For the text-containing cell, return its midpoint in [x, y] coordinate format. 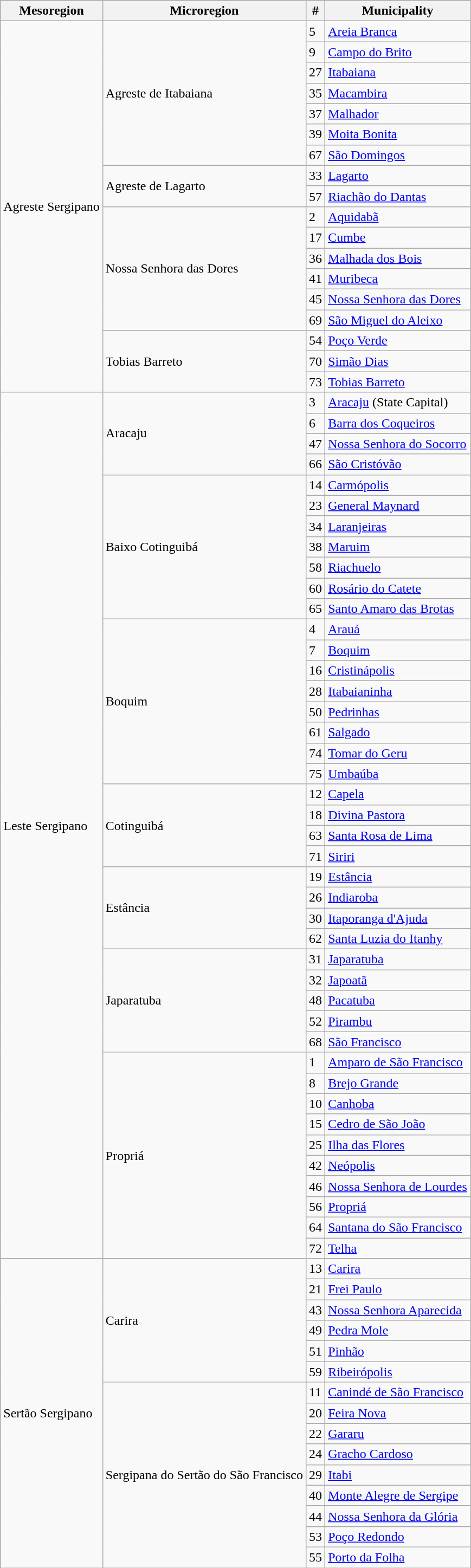
47 [315, 444]
Japoatã [398, 980]
São Cristóvão [398, 464]
Aracaju (State Capital) [398, 403]
9 [315, 52]
Amparo de São Francisco [398, 1062]
Cedro de São João [398, 1124]
Riachuelo [398, 567]
Itabaiana [398, 73]
Nossa Senhora da Glória [398, 1516]
Poço Verde [398, 341]
16 [315, 671]
Santa Luzia do Itanhy [398, 939]
26 [315, 897]
25 [315, 1145]
Itabi [398, 1475]
68 [315, 1042]
Tomar do Geru [398, 753]
8 [315, 1083]
13 [315, 1269]
36 [315, 258]
Cotinguibá [204, 825]
Riachão do Dantas [398, 196]
Pedra Mole [398, 1331]
32 [315, 980]
57 [315, 196]
33 [315, 176]
28 [315, 691]
27 [315, 73]
Monte Alegre de Sergipe [398, 1495]
59 [315, 1372]
54 [315, 341]
Gracho Cardoso [398, 1454]
Agreste Sergipano [52, 207]
Itaporanga d'Ajuda [398, 918]
62 [315, 939]
38 [315, 547]
Moita Bonita [398, 134]
31 [315, 960]
55 [315, 1557]
Nossa Senhora de Lourdes [398, 1186]
Pinhão [398, 1351]
Santo Amaro das Brotas [398, 609]
Santa Rosa de Lima [398, 835]
24 [315, 1454]
Nossa Senhora do Socorro [398, 444]
21 [315, 1290]
Poço Redondo [398, 1537]
39 [315, 134]
30 [315, 918]
Feira Nova [398, 1413]
2 [315, 217]
12 [315, 794]
Cristinápolis [398, 671]
Canindé de São Francisco [398, 1392]
75 [315, 774]
51 [315, 1351]
15 [315, 1124]
11 [315, 1392]
34 [315, 526]
Agreste de Itabaiana [204, 93]
45 [315, 300]
43 [315, 1310]
Ribeirópolis [398, 1372]
Carmópolis [398, 485]
Pedrinhas [398, 712]
56 [315, 1207]
71 [315, 856]
23 [315, 506]
Laranjeiras [398, 526]
Municipality [398, 11]
64 [315, 1227]
53 [315, 1537]
40 [315, 1495]
Microregion [204, 11]
Malhador [398, 114]
Pacatuba [398, 1001]
Aquidabã [398, 217]
50 [315, 712]
49 [315, 1331]
63 [315, 835]
Itabaianinha [398, 691]
Sergipana do Sertão do São Francisco [204, 1475]
Maruim [398, 547]
Muribeca [398, 279]
Leste Sergipano [52, 826]
67 [315, 155]
41 [315, 279]
Baixo Cotinguibá [204, 547]
Campo do Brito [398, 52]
Indiaroba [398, 897]
44 [315, 1516]
Aracaju [204, 433]
Ilha das Flores [398, 1145]
1 [315, 1062]
Mesoregion [52, 11]
17 [315, 237]
Capela [398, 794]
# [315, 11]
14 [315, 485]
Pirambu [398, 1021]
48 [315, 1001]
Barra dos Coqueiros [398, 423]
35 [315, 93]
20 [315, 1413]
74 [315, 753]
18 [315, 815]
73 [315, 382]
Simão Dias [398, 361]
Arauá [398, 630]
Frei Paulo [398, 1290]
São Domingos [398, 155]
Santana do São Francisco [398, 1227]
60 [315, 588]
22 [315, 1434]
65 [315, 609]
São Francisco [398, 1042]
10 [315, 1104]
Telha [398, 1248]
72 [315, 1248]
Areia Branca [398, 31]
66 [315, 464]
Divina Pastora [398, 815]
Umbaúba [398, 774]
5 [315, 31]
52 [315, 1021]
General Maynard [398, 506]
Gararu [398, 1434]
Agreste de Lagarto [204, 186]
61 [315, 733]
Neópolis [398, 1165]
19 [315, 877]
Canhoba [398, 1104]
Siriri [398, 856]
69 [315, 320]
Rosário do Catete [398, 588]
6 [315, 423]
Cumbe [398, 237]
Malhada dos Bois [398, 258]
58 [315, 567]
42 [315, 1165]
37 [315, 114]
Brejo Grande [398, 1083]
4 [315, 630]
Sertão Sergipano [52, 1413]
29 [315, 1475]
70 [315, 361]
7 [315, 650]
Porto da Folha [398, 1557]
Lagarto [398, 176]
São Miguel do Aleixo [398, 320]
Salgado [398, 733]
46 [315, 1186]
3 [315, 403]
Macambira [398, 93]
Nossa Senhora Aparecida [398, 1310]
